Output the [x, y] coordinate of the center of the cell containing the given text.  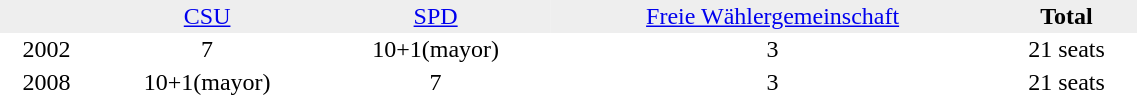
2002 [46, 50]
10+1(mayor) [435, 50]
3 [773, 50]
21 seats [1066, 50]
CSU [207, 16]
Freie Wählergemeinschaft [773, 16]
7 [207, 50]
SPD [435, 16]
Total [1066, 16]
